Return [x, y] of the center of cell containing provided text 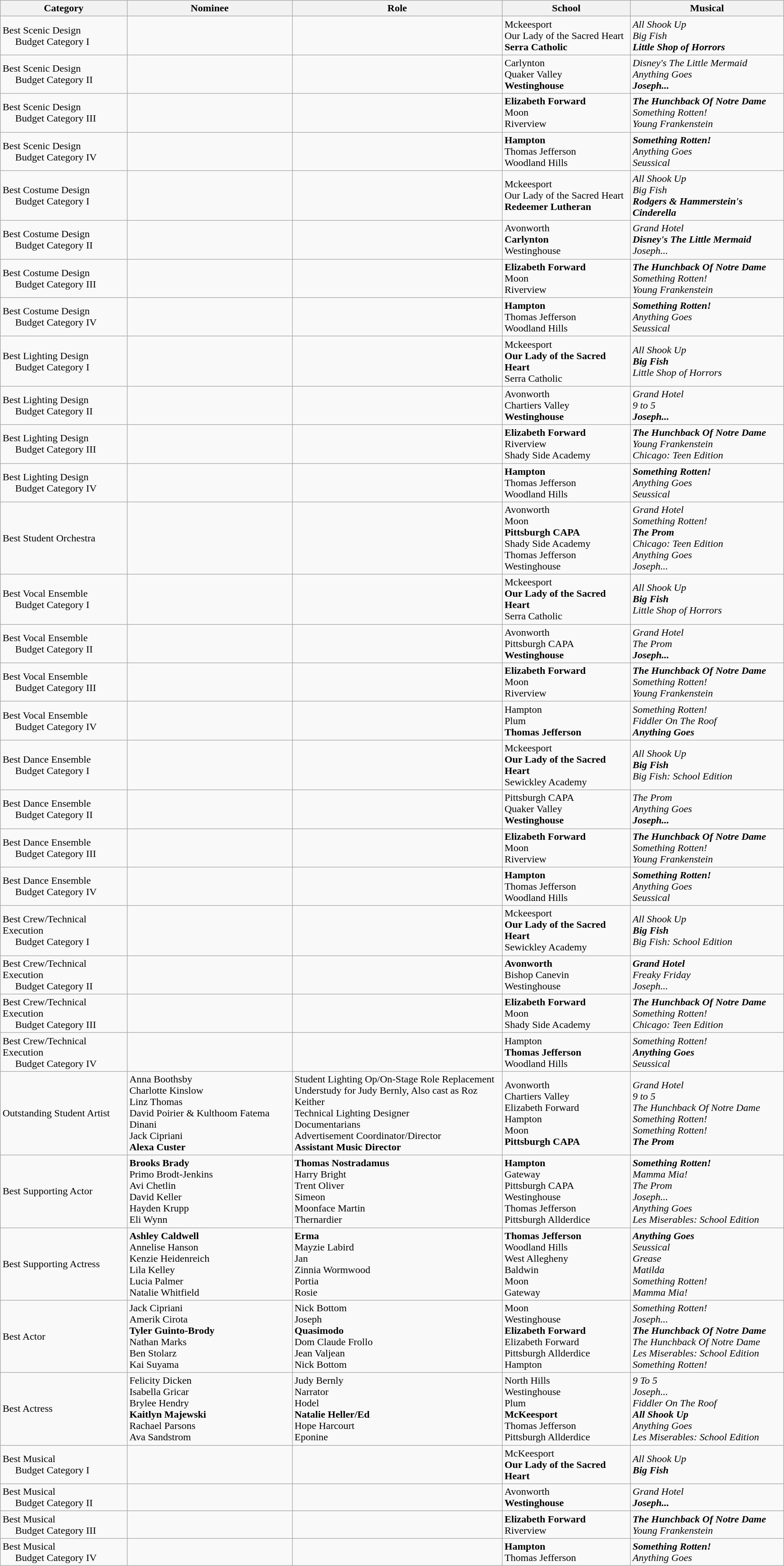
Something Rotten!Anything Goes [707, 1552]
Judy BernlyNarratorHodelNatalie Heller/EdHope HarcourtEponine [397, 1409]
Elizabeth ForwardRiverview [566, 1525]
All Shook UpBig FishRodgers & Hammerstein's Cinderella [707, 195]
Best Student Orchestra [64, 538]
Best Crew/Technical Execution Budget Category IV [64, 1052]
9 To 5Joseph...Fiddler On The RoofAll Shook UpAnything GoesLes Miserables: School Edition [707, 1409]
McKeesportOur Lady of the Sacred Heart [566, 1465]
Best Vocal Ensemble Budget Category II [64, 644]
Grand HotelDisney's The Little MermaidJoseph... [707, 240]
HamptonThomas Jefferson [566, 1552]
Outstanding Student Artist [64, 1113]
Best Dance Ensemble Budget Category IV [64, 886]
CarlyntonQuaker ValleyWestinghouse [566, 74]
Best Supporting Actress [64, 1264]
Best Musical Budget Category II [64, 1498]
Grand Hotel9 to 5The Hunchback Of Notre DameSomething Rotten!Something Rotten!The Prom [707, 1113]
Nick BottomJosephQuasimodoDom Claude FrolloJean ValjeanNick Bottom [397, 1337]
Best Musical Budget Category I [64, 1465]
Role [397, 8]
AvonworthWestinghouse [566, 1498]
Something Rotten!Joseph...The Hunchback Of Notre DameThe Hunchback Of Notre DameLes Miserables: School EditionSomething Rotten! [707, 1337]
ErmaMayzie LabirdJanZinnia WormwoodPortiaRosie [397, 1264]
Something Rotten!Mamma Mia!The PromJoseph...Anything GoesLes Miserables: School Edition [707, 1191]
Best Vocal Ensemble Budget Category III [64, 682]
Best Crew/Technical Execution Budget Category II [64, 975]
Elizabeth ForwardRiverviewShady Side Academy [566, 444]
Best Scenic Design Budget Category III [64, 113]
Grand Hotel9 to 5Joseph... [707, 405]
Thomas JeffersonWoodland HillsWest AlleghenyBaldwinMoonGateway [566, 1264]
Best Costume Design Budget Category I [64, 195]
Best Scenic Design Budget Category I [64, 36]
Best Crew/Technical Execution Budget Category I [64, 930]
Best Actress [64, 1409]
MckeesportOur Lady of the Sacred HeartRedeemer Lutheran [566, 195]
Best Scenic Design Budget Category IV [64, 151]
North HillsWestinghousePlumMcKeesportThomas JeffersonPittsburgh Allderdice [566, 1409]
The Hunchback Of Notre DameYoung Frankenstein [707, 1525]
Disney's The Little MermaidAnything GoesJoseph... [707, 74]
Anna BoothsbyCharlotte KinslowLinz ThomasDavid Poirier & Kulthoom Fatema DinaniJack CiprianiAlexa Custer [209, 1113]
Best Supporting Actor [64, 1191]
AvonworthChartiers ValleyWestinghouse [566, 405]
Something Rotten!Fiddler On The RoofAnything Goes [707, 721]
HamptonGatewayPittsburgh CAPAWestinghouseThomas JeffersonPittsburgh Allderdice [566, 1191]
Best Scenic Design Budget Category II [64, 74]
Best Lighting Design Budget Category III [64, 444]
Best Vocal Ensemble Budget Category I [64, 599]
Best Vocal Ensemble Budget Category IV [64, 721]
AvonworthPittsburgh CAPAWestinghouse [566, 644]
Best Dance Ensemble Budget Category III [64, 848]
Best Dance Ensemble Budget Category I [64, 765]
Best Musical Budget Category IV [64, 1552]
Best Musical Budget Category III [64, 1525]
Best Lighting Design Budget Category II [64, 405]
Best Lighting Design Budget Category I [64, 361]
Ashley CaldwellAnnelise HansonKenzie HeidenreichLila KelleyLucia PalmerNatalie Whitfield [209, 1264]
Nominee [209, 8]
AvonworthBishop CanevinWestinghouse [566, 975]
Felicity DickenIsabella GricarBrylee HendryKaitlyn MajewskiRachael ParsonsAva Sandstrom [209, 1409]
The Hunchback Of Notre DameSomething Rotten!Chicago: Teen Edition [707, 1013]
Best Crew/Technical Execution Budget Category III [64, 1013]
Grand HotelJoseph... [707, 1498]
Best Costume Design Budget Category II [64, 240]
AvonworthCarlyntonWestinghouse [566, 240]
AvonworthMoonPittsburgh CAPAShady Side AcademyThomas JeffersonWestinghouse [566, 538]
Grand HotelSomething Rotten!The PromChicago: Teen EditionAnything GoesJoseph... [707, 538]
The Hunchback Of Notre DameYoung FrankensteinChicago: Teen Edition [707, 444]
Musical [707, 8]
Best Actor [64, 1337]
Pittsburgh CAPAQuaker ValleyWestinghouse [566, 809]
Elizabeth ForwardMoonShady Side Academy [566, 1013]
Best Lighting Design Budget Category IV [64, 483]
Thomas NostradamusHarry BrightTrent OliverSimeonMoonface MartinThernardier [397, 1191]
HamptonPlumThomas Jefferson [566, 721]
School [566, 8]
Grand HotelFreaky FridayJoseph... [707, 975]
Best Costume Design Budget Category III [64, 278]
Best Dance Ensemble Budget Category II [64, 809]
The PromAnything GoesJoseph... [707, 809]
MoonWestinghouseElizabeth ForwardElizabeth ForwardPittsburgh AllderdiceHampton [566, 1337]
Category [64, 8]
AvonworthChartiers ValleyElizabeth ForwardHamptonMoonPittsburgh CAPA [566, 1113]
Brooks BradyPrimo Brodt-JenkinsAvi ChetlinDavid KellerHayden KruppEli Wynn [209, 1191]
Jack CiprianiAmerik CirotaTyler Guinto-BrodyNathan MarksBen StolarzKai Suyama [209, 1337]
Anything GoesSeussicalGreaseMatildaSomething Rotten!Mamma Mia! [707, 1264]
Grand HotelThe PromJoseph... [707, 644]
All Shook UpBig Fish [707, 1465]
Best Costume Design Budget Category IV [64, 317]
